Locate the cell with the specified text and output its [x, y] center coordinate. 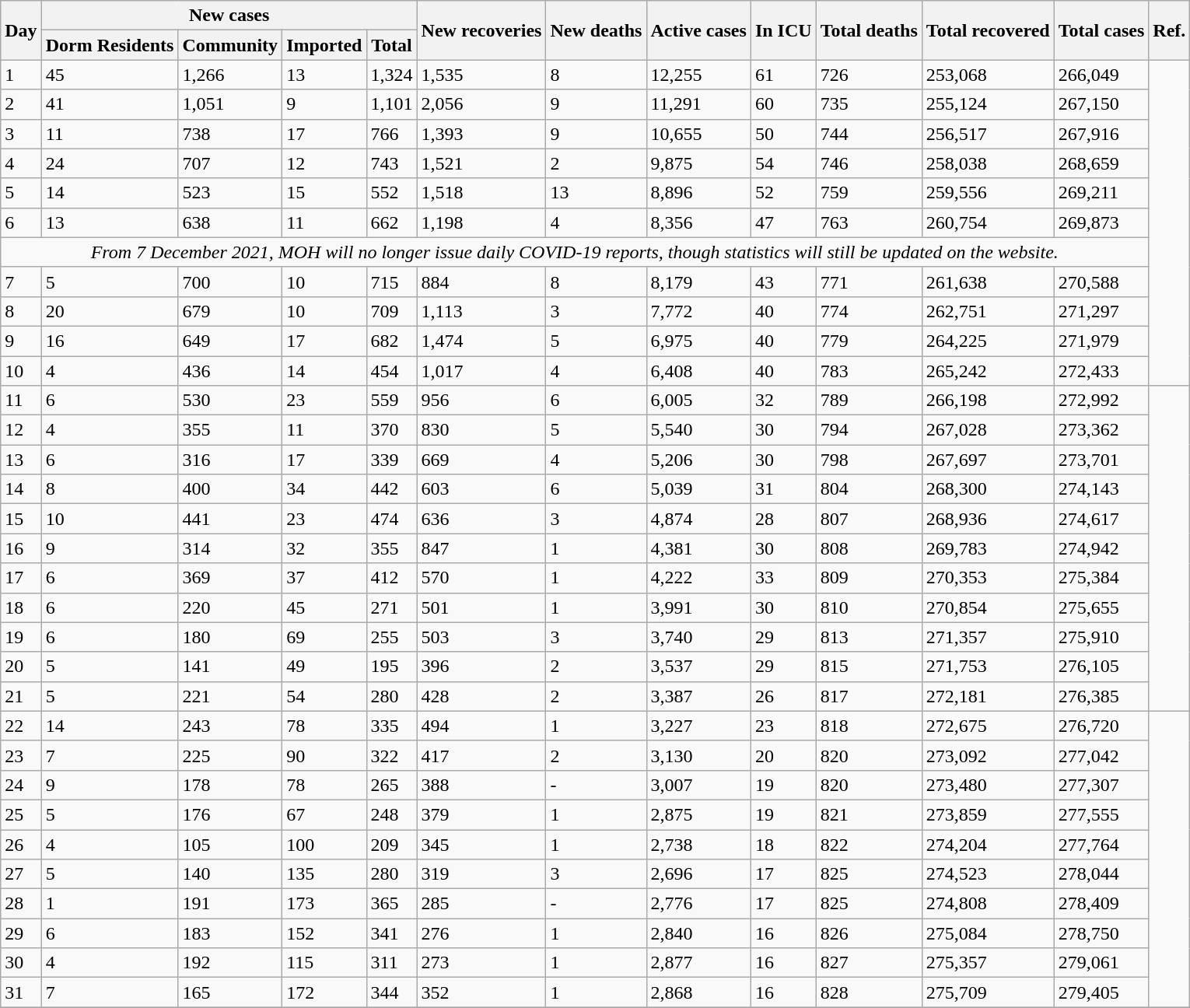
271,357 [988, 637]
37 [324, 578]
172 [324, 992]
789 [869, 401]
271,753 [988, 667]
277,764 [1101, 844]
709 [392, 311]
388 [481, 785]
271,297 [1101, 311]
813 [869, 637]
396 [481, 667]
267,697 [988, 460]
6,005 [698, 401]
176 [230, 814]
265,242 [988, 371]
Active cases [698, 30]
Total [392, 45]
47 [783, 222]
412 [392, 578]
636 [481, 519]
682 [392, 341]
In ICU [783, 30]
276 [481, 933]
Total deaths [869, 30]
1,521 [481, 163]
1,324 [392, 75]
365 [392, 904]
270,854 [988, 607]
209 [392, 844]
273,092 [988, 755]
Imported [324, 45]
3,537 [698, 667]
273 [481, 963]
400 [230, 489]
603 [481, 489]
272,992 [1101, 401]
278,750 [1101, 933]
1,051 [230, 104]
276,385 [1101, 696]
649 [230, 341]
6,408 [698, 371]
258,038 [988, 163]
50 [783, 134]
3,387 [698, 696]
379 [481, 814]
441 [230, 519]
22 [21, 726]
2,776 [698, 904]
830 [481, 430]
4,874 [698, 519]
552 [392, 193]
5,540 [698, 430]
275,709 [988, 992]
2,056 [481, 104]
From 7 December 2021, MOH will no longer issue daily COVID-19 reports, though statistics will still be updated on the website. [575, 252]
7,772 [698, 311]
265 [392, 785]
275,655 [1101, 607]
274,204 [988, 844]
274,942 [1101, 548]
474 [392, 519]
345 [481, 844]
669 [481, 460]
256,517 [988, 134]
21 [21, 696]
794 [869, 430]
2,738 [698, 844]
743 [392, 163]
5,039 [698, 489]
638 [230, 222]
339 [392, 460]
679 [230, 311]
274,617 [1101, 519]
243 [230, 726]
1,266 [230, 75]
847 [481, 548]
827 [869, 963]
530 [230, 401]
255,124 [988, 104]
700 [230, 282]
90 [324, 755]
279,061 [1101, 963]
269,211 [1101, 193]
178 [230, 785]
1,113 [481, 311]
49 [324, 667]
1,535 [481, 75]
2,877 [698, 963]
744 [869, 134]
267,150 [1101, 104]
804 [869, 489]
316 [230, 460]
269,783 [988, 548]
319 [481, 874]
273,362 [1101, 430]
3,007 [698, 785]
25 [21, 814]
726 [869, 75]
266,049 [1101, 75]
41 [110, 104]
766 [392, 134]
1,017 [481, 371]
4,381 [698, 548]
272,181 [988, 696]
454 [392, 371]
370 [392, 430]
195 [392, 667]
715 [392, 282]
1,101 [392, 104]
1,474 [481, 341]
311 [392, 963]
277,307 [1101, 785]
273,701 [1101, 460]
2,875 [698, 814]
270,588 [1101, 282]
707 [230, 163]
8,179 [698, 282]
274,808 [988, 904]
261,638 [988, 282]
809 [869, 578]
255 [392, 637]
192 [230, 963]
115 [324, 963]
314 [230, 548]
352 [481, 992]
225 [230, 755]
808 [869, 548]
746 [869, 163]
12,255 [698, 75]
826 [869, 933]
759 [869, 193]
1,518 [481, 193]
279,405 [1101, 992]
774 [869, 311]
270,353 [988, 578]
274,143 [1101, 489]
884 [481, 282]
501 [481, 607]
67 [324, 814]
798 [869, 460]
3,740 [698, 637]
Community [230, 45]
1,198 [481, 222]
105 [230, 844]
5,206 [698, 460]
817 [869, 696]
275,910 [1101, 637]
271,979 [1101, 341]
271 [392, 607]
262,751 [988, 311]
523 [230, 193]
818 [869, 726]
135 [324, 874]
278,409 [1101, 904]
275,384 [1101, 578]
60 [783, 104]
10,655 [698, 134]
268,300 [988, 489]
2,840 [698, 933]
New deaths [596, 30]
11,291 [698, 104]
260,754 [988, 222]
267,028 [988, 430]
275,357 [988, 963]
100 [324, 844]
956 [481, 401]
43 [783, 282]
264,225 [988, 341]
828 [869, 992]
220 [230, 607]
1,393 [481, 134]
771 [869, 282]
277,042 [1101, 755]
322 [392, 755]
822 [869, 844]
8,356 [698, 222]
191 [230, 904]
141 [230, 667]
503 [481, 637]
52 [783, 193]
821 [869, 814]
34 [324, 489]
269,873 [1101, 222]
428 [481, 696]
272,433 [1101, 371]
61 [783, 75]
268,936 [988, 519]
494 [481, 726]
783 [869, 371]
662 [392, 222]
274,523 [988, 874]
Dorm Residents [110, 45]
3,991 [698, 607]
6,975 [698, 341]
735 [869, 104]
442 [392, 489]
275,084 [988, 933]
276,720 [1101, 726]
Day [21, 30]
259,556 [988, 193]
4,222 [698, 578]
Total recovered [988, 30]
810 [869, 607]
New cases [229, 16]
807 [869, 519]
763 [869, 222]
436 [230, 371]
Ref. [1170, 30]
276,105 [1101, 667]
273,859 [988, 814]
2,868 [698, 992]
369 [230, 578]
3,130 [698, 755]
248 [392, 814]
815 [869, 667]
221 [230, 696]
278,044 [1101, 874]
140 [230, 874]
8,896 [698, 193]
341 [392, 933]
69 [324, 637]
152 [324, 933]
33 [783, 578]
738 [230, 134]
New recoveries [481, 30]
285 [481, 904]
165 [230, 992]
335 [392, 726]
267,916 [1101, 134]
272,675 [988, 726]
417 [481, 755]
253,068 [988, 75]
266,198 [988, 401]
180 [230, 637]
Total cases [1101, 30]
273,480 [988, 785]
268,659 [1101, 163]
344 [392, 992]
9,875 [698, 163]
173 [324, 904]
3,227 [698, 726]
27 [21, 874]
570 [481, 578]
2,696 [698, 874]
559 [392, 401]
277,555 [1101, 814]
183 [230, 933]
779 [869, 341]
